Detect which cell encompasses the target text, then output its [X, Y] center coordinate. 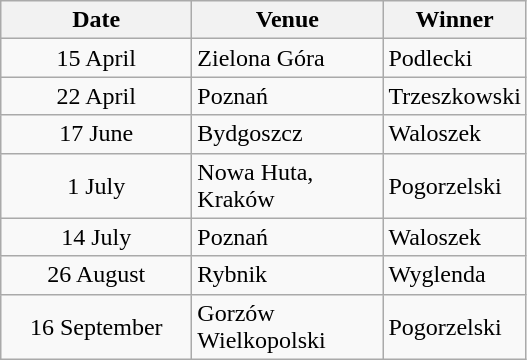
Bydgoszcz [288, 134]
Gorzów Wielkopolski [288, 326]
Rybnik [288, 275]
Nowa Huta, Kraków [288, 186]
15 April [96, 58]
Venue [288, 20]
Date [96, 20]
Zielona Góra [288, 58]
14 July [96, 237]
1 July [96, 186]
Winner [455, 20]
17 June [96, 134]
Wyglenda [455, 275]
16 September [96, 326]
22 April [96, 96]
26 August [96, 275]
Trzeszkowski [455, 96]
Podlecki [455, 58]
